Return the (x, y) coordinate for the center point of the cell that contains the specified text.  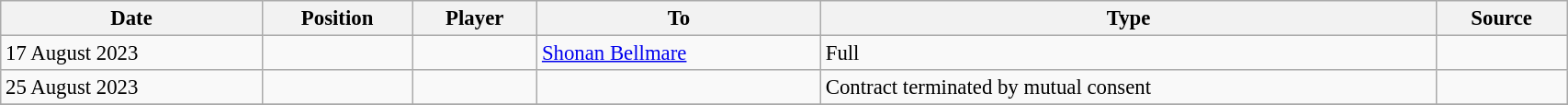
Player (475, 18)
Source (1502, 18)
Type (1128, 18)
Position (337, 18)
Full (1128, 53)
Contract terminated by mutual consent (1128, 87)
17 August 2023 (132, 53)
25 August 2023 (132, 87)
Shonan Bellmare (680, 53)
Date (132, 18)
To (680, 18)
